Scan for the cell matching the given text and deliver its (X, Y) coordinate at center. 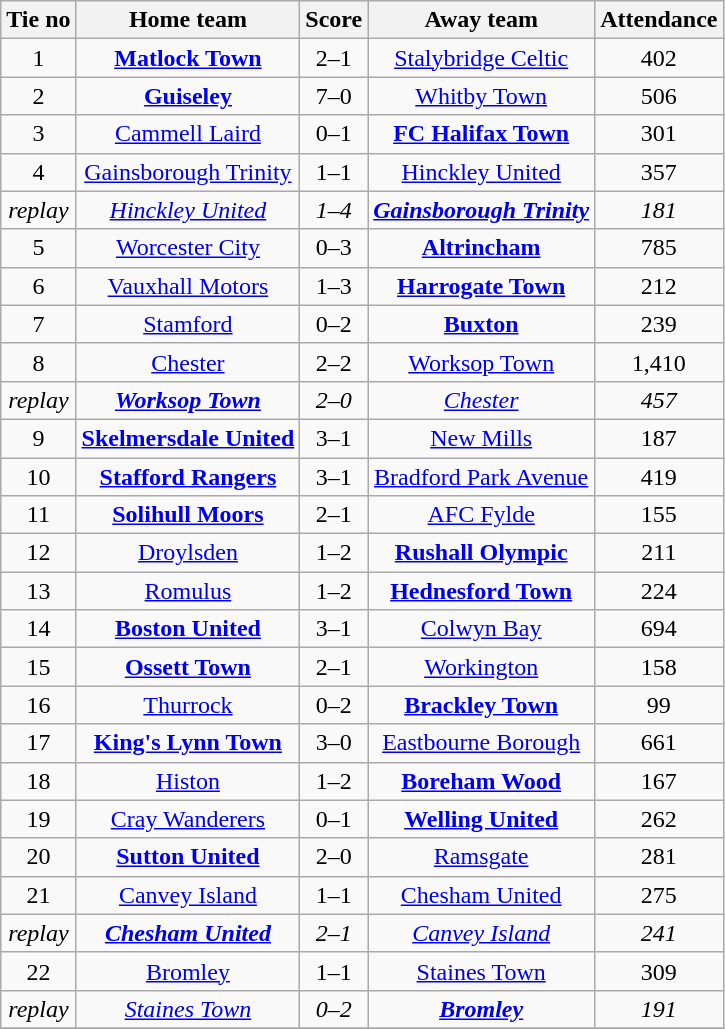
785 (659, 248)
Skelmersdale United (188, 438)
Solihull Moors (188, 515)
224 (659, 591)
Hednesford Town (482, 591)
Welling United (482, 819)
Worcester City (188, 248)
Away team (482, 20)
Home team (188, 20)
Droylsden (188, 553)
10 (38, 477)
0–3 (334, 248)
2–2 (334, 362)
Attendance (659, 20)
167 (659, 781)
Colwyn Bay (482, 629)
Rushall Olympic (482, 553)
1–4 (334, 210)
181 (659, 210)
Whitby Town (482, 96)
Workington (482, 667)
1–3 (334, 286)
Ossett Town (188, 667)
419 (659, 477)
12 (38, 553)
FC Halifax Town (482, 134)
Thurrock (188, 705)
3–0 (334, 743)
Romulus (188, 591)
14 (38, 629)
21 (38, 895)
New Mills (482, 438)
357 (659, 172)
Brackley Town (482, 705)
241 (659, 933)
694 (659, 629)
13 (38, 591)
16 (38, 705)
158 (659, 667)
King's Lynn Town (188, 743)
15 (38, 667)
239 (659, 324)
2 (38, 96)
17 (38, 743)
Stalybridge Celtic (482, 58)
5 (38, 248)
Ramsgate (482, 857)
211 (659, 553)
19 (38, 819)
Altrincham (482, 248)
6 (38, 286)
Boreham Wood (482, 781)
18 (38, 781)
Stamford (188, 324)
281 (659, 857)
506 (659, 96)
1,410 (659, 362)
7–0 (334, 96)
155 (659, 515)
Buxton (482, 324)
AFC Fylde (482, 515)
Score (334, 20)
262 (659, 819)
Boston United (188, 629)
Bradford Park Avenue (482, 477)
Tie no (38, 20)
Harrogate Town (482, 286)
Vauxhall Motors (188, 286)
7 (38, 324)
661 (659, 743)
275 (659, 895)
11 (38, 515)
20 (38, 857)
212 (659, 286)
402 (659, 58)
187 (659, 438)
1 (38, 58)
309 (659, 971)
Cray Wanderers (188, 819)
301 (659, 134)
Cammell Laird (188, 134)
Sutton United (188, 857)
22 (38, 971)
8 (38, 362)
191 (659, 1009)
4 (38, 172)
3 (38, 134)
99 (659, 705)
Stafford Rangers (188, 477)
Histon (188, 781)
Eastbourne Borough (482, 743)
Matlock Town (188, 58)
Guiseley (188, 96)
9 (38, 438)
457 (659, 400)
